Return the (X, Y) coordinate for the center point of the cell that contains the specified text.  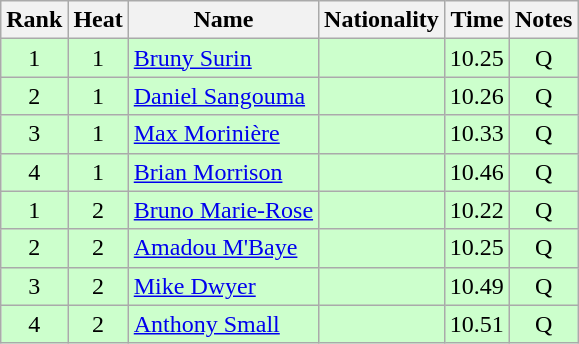
Heat (98, 20)
10.26 (476, 96)
Max Morinière (223, 134)
10.33 (476, 134)
10.49 (476, 286)
Rank (34, 20)
10.51 (476, 324)
Time (476, 20)
Anthony Small (223, 324)
Daniel Sangouma (223, 96)
Nationality (382, 20)
Notes (543, 20)
Amadou M'Baye (223, 248)
Brian Morrison (223, 172)
Mike Dwyer (223, 286)
10.22 (476, 210)
Name (223, 20)
Bruno Marie-Rose (223, 210)
10.46 (476, 172)
Bruny Surin (223, 58)
